Determine the [X, Y] coordinate at the center of the cell enclosing the given text.  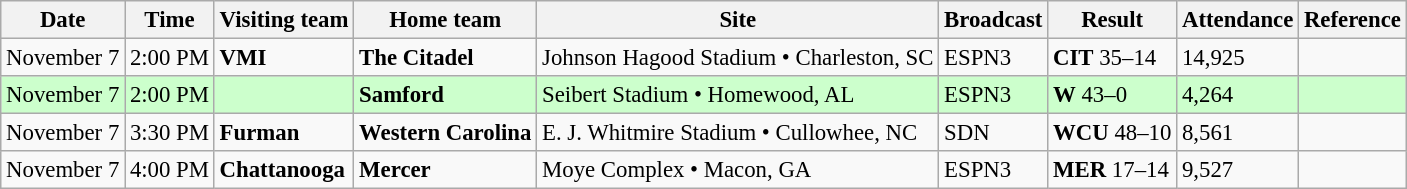
Home team [446, 20]
Visiting team [284, 20]
Time [170, 20]
Date [63, 20]
SDN [994, 133]
Broadcast [994, 20]
VMI [284, 58]
Reference [1353, 20]
Seibert Stadium • Homewood, AL [738, 95]
Attendance [1238, 20]
14,925 [1238, 58]
Mercer [446, 170]
4,264 [1238, 95]
MER 17–14 [1112, 170]
Moye Complex • Macon, GA [738, 170]
The Citadel [446, 58]
Western Carolina [446, 133]
E. J. Whitmire Stadium • Cullowhee, NC [738, 133]
Chattanooga [284, 170]
WCU 48–10 [1112, 133]
W 43–0 [1112, 95]
Samford [446, 95]
9,527 [1238, 170]
4:00 PM [170, 170]
CIT 35–14 [1112, 58]
Result [1112, 20]
3:30 PM [170, 133]
8,561 [1238, 133]
Furman [284, 133]
Johnson Hagood Stadium • Charleston, SC [738, 58]
Site [738, 20]
